Provide the (X, Y) coordinate of the cell's center where the given text is located.  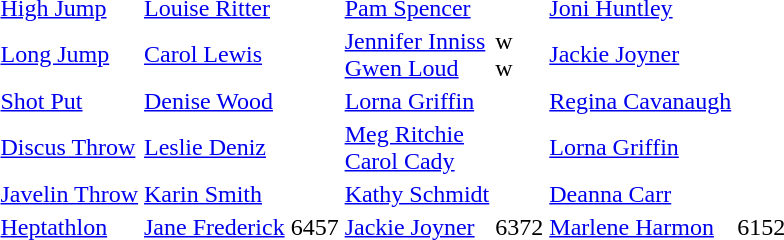
Regina Cavanaugh (640, 101)
Jennifer Inniss Gwen Loud (417, 54)
Denise Wood (215, 101)
ww (520, 54)
Meg Ritchie Carol Cady (417, 148)
Deanna Carr (640, 194)
Leslie Deniz (215, 148)
Carol Lewis (215, 54)
Karin Smith (215, 194)
Kathy Schmidt (417, 194)
Jackie Joyner (640, 54)
